Return [x, y] of the center of cell containing provided text 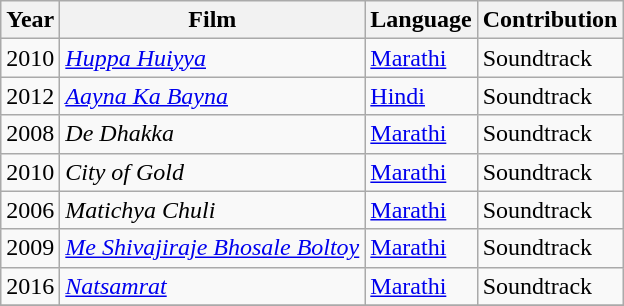
2009 [30, 248]
Year [30, 20]
Me Shivajiraje Bhosale Boltoy [212, 248]
Aayna Ka Bayna [212, 96]
Huppa Huiyya [212, 58]
Language [421, 20]
Natsamrat [212, 286]
Hindi [421, 96]
Film [212, 20]
2006 [30, 210]
De Dhakka [212, 134]
2016 [30, 286]
City of Gold [212, 172]
Contribution [550, 20]
Matichya Chuli [212, 210]
2012 [30, 96]
2008 [30, 134]
